Detect which cell encompasses the target text, then output its (x, y) center coordinate. 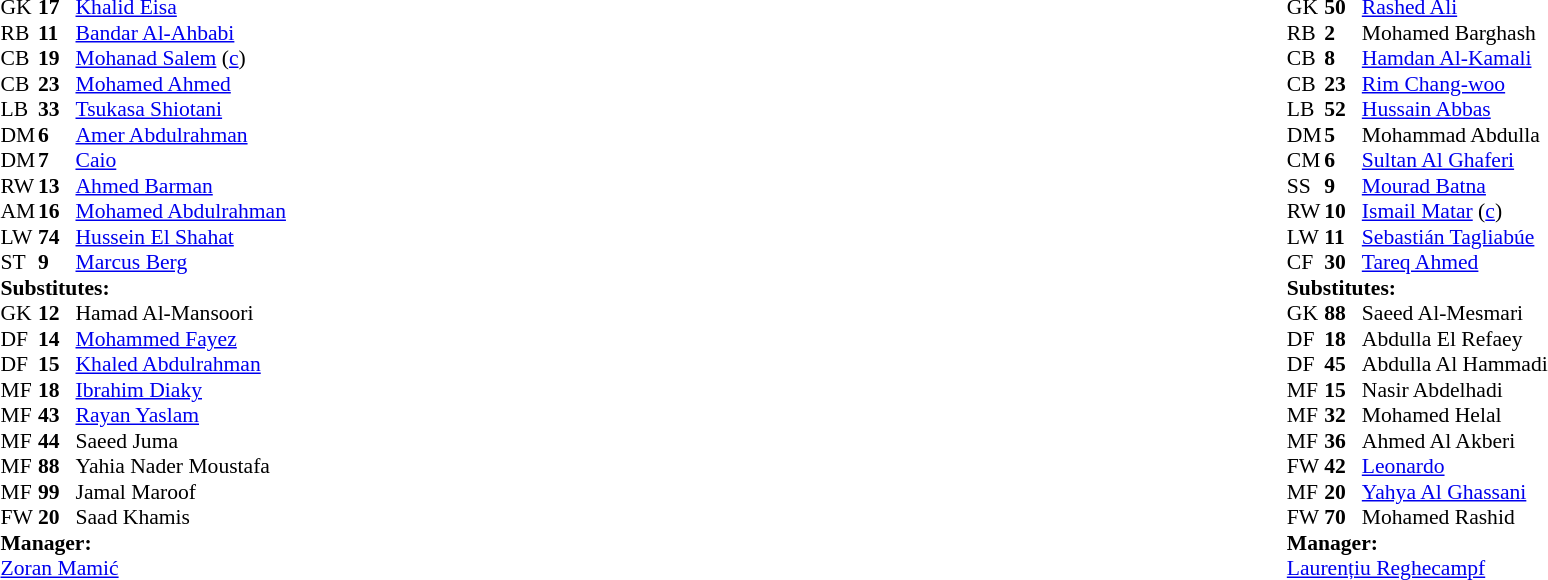
Ahmed Al Akberi (1455, 441)
Saeed Juma (181, 441)
Mohamed Ahmed (181, 84)
Bandar Al-Ahbabi (181, 33)
10 (1343, 211)
Mourad Batna (1455, 186)
45 (1343, 365)
Rayan Yaslam (181, 415)
Leonardo (1455, 467)
Sultan Al Ghaferi (1455, 161)
44 (57, 441)
74 (57, 237)
14 (57, 339)
Mohamed Abdulrahman (181, 211)
Marcus Berg (181, 263)
Amer Abdulrahman (181, 135)
2 (1343, 33)
Khaled Abdulrahman (181, 365)
Hussain Abbas (1455, 109)
99 (57, 492)
Mohamed Helal (1455, 415)
Hamdan Al-Kamali (1455, 59)
Hamad Al-Mansoori (181, 313)
Mohamed Rashid (1455, 517)
Rim Chang-woo (1455, 84)
Ismail Matar (c) (1455, 211)
19 (57, 59)
Mohamed Barghash (1455, 33)
16 (57, 211)
7 (57, 161)
Sebastián Tagliabúe (1455, 237)
13 (57, 186)
Saad Khamis (181, 517)
Hussein El Shahat (181, 237)
Mohammad Abdulla (1455, 135)
70 (1343, 517)
Nasir Abdelhadi (1455, 390)
Yahia Nader Moustafa (181, 467)
CF (1306, 263)
Yahya Al Ghassani (1455, 492)
33 (57, 109)
CM (1306, 161)
Jamal Maroof (181, 492)
32 (1343, 415)
Ahmed Barman (181, 186)
Mohanad Salem (c) (181, 59)
AM (19, 211)
Tsukasa Shiotani (181, 109)
42 (1343, 467)
Mohammed Fayez (181, 339)
Saeed Al-Mesmari (1455, 313)
SS (1306, 186)
Caio (181, 161)
8 (1343, 59)
43 (57, 415)
5 (1343, 135)
36 (1343, 441)
Abdulla Al Hammadi (1455, 365)
12 (57, 313)
Ibrahim Diaky (181, 390)
52 (1343, 109)
30 (1343, 263)
Tareq Ahmed (1455, 263)
ST (19, 263)
Abdulla El Refaey (1455, 339)
